For the text-containing cell, return its midpoint in [x, y] coordinate format. 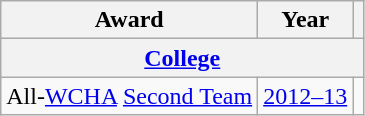
College [182, 58]
Award [130, 20]
2012–13 [306, 96]
All-WCHA Second Team [130, 96]
Year [306, 20]
